Pinpoint the cell where the given text exists, returning its (x, y) midpoint coordinate. 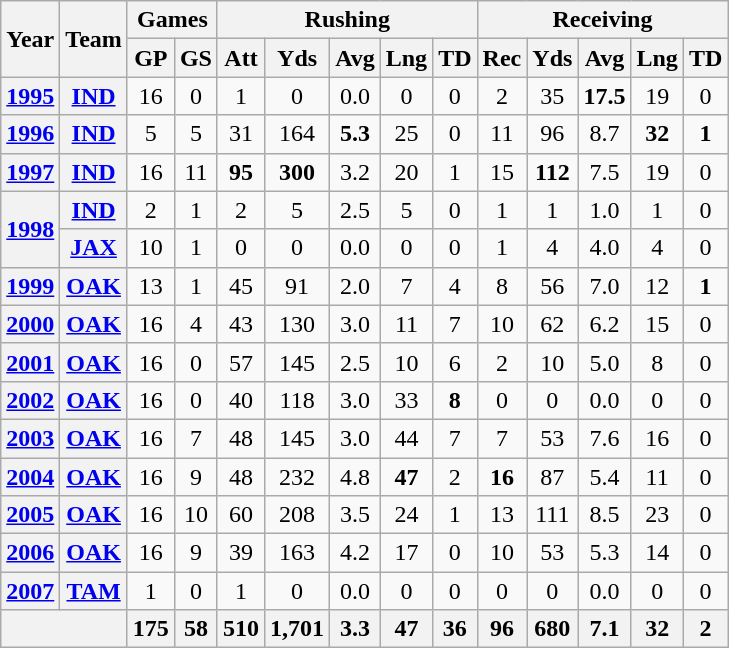
58 (196, 629)
164 (298, 134)
4.0 (604, 248)
6 (455, 362)
45 (240, 286)
17.5 (604, 96)
20 (406, 172)
3.3 (356, 629)
2001 (30, 362)
5.4 (604, 477)
510 (240, 629)
TAM (94, 591)
Rec (502, 58)
7.6 (604, 438)
112 (552, 172)
33 (406, 400)
1999 (30, 286)
Rushing (347, 20)
1998 (30, 229)
163 (298, 553)
8.7 (604, 134)
2006 (30, 553)
36 (455, 629)
4.8 (356, 477)
25 (406, 134)
Receiving (602, 20)
7.0 (604, 286)
4.2 (356, 553)
17 (406, 553)
208 (298, 515)
5.0 (604, 362)
GP (150, 58)
GS (196, 58)
Team (94, 39)
43 (240, 324)
23 (657, 515)
95 (240, 172)
87 (552, 477)
2000 (30, 324)
39 (240, 553)
2004 (30, 477)
14 (657, 553)
62 (552, 324)
1996 (30, 134)
300 (298, 172)
1,701 (298, 629)
Games (172, 20)
1995 (30, 96)
2007 (30, 591)
56 (552, 286)
JAX (94, 248)
680 (552, 629)
1997 (30, 172)
111 (552, 515)
57 (240, 362)
44 (406, 438)
130 (298, 324)
91 (298, 286)
35 (552, 96)
40 (240, 400)
Year (30, 39)
2003 (30, 438)
12 (657, 286)
1.0 (604, 210)
Att (240, 58)
6.2 (604, 324)
2005 (30, 515)
31 (240, 134)
3.5 (356, 515)
24 (406, 515)
7.1 (604, 629)
3.2 (356, 172)
175 (150, 629)
7.5 (604, 172)
60 (240, 515)
8.5 (604, 515)
118 (298, 400)
2.0 (356, 286)
232 (298, 477)
2002 (30, 400)
